Scan for the cell matching the given text and deliver its (x, y) coordinate at center. 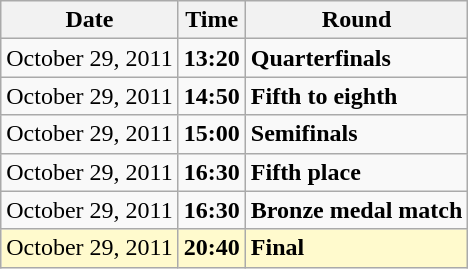
13:20 (212, 58)
14:50 (212, 96)
Final (356, 248)
Fifth to eighth (356, 96)
Semifinals (356, 134)
Round (356, 20)
Quarterfinals (356, 58)
Bronze medal match (356, 210)
20:40 (212, 248)
Fifth place (356, 172)
Date (90, 20)
15:00 (212, 134)
Time (212, 20)
